Find where the given text appears and provide that cell's center as (x, y) coordinate. 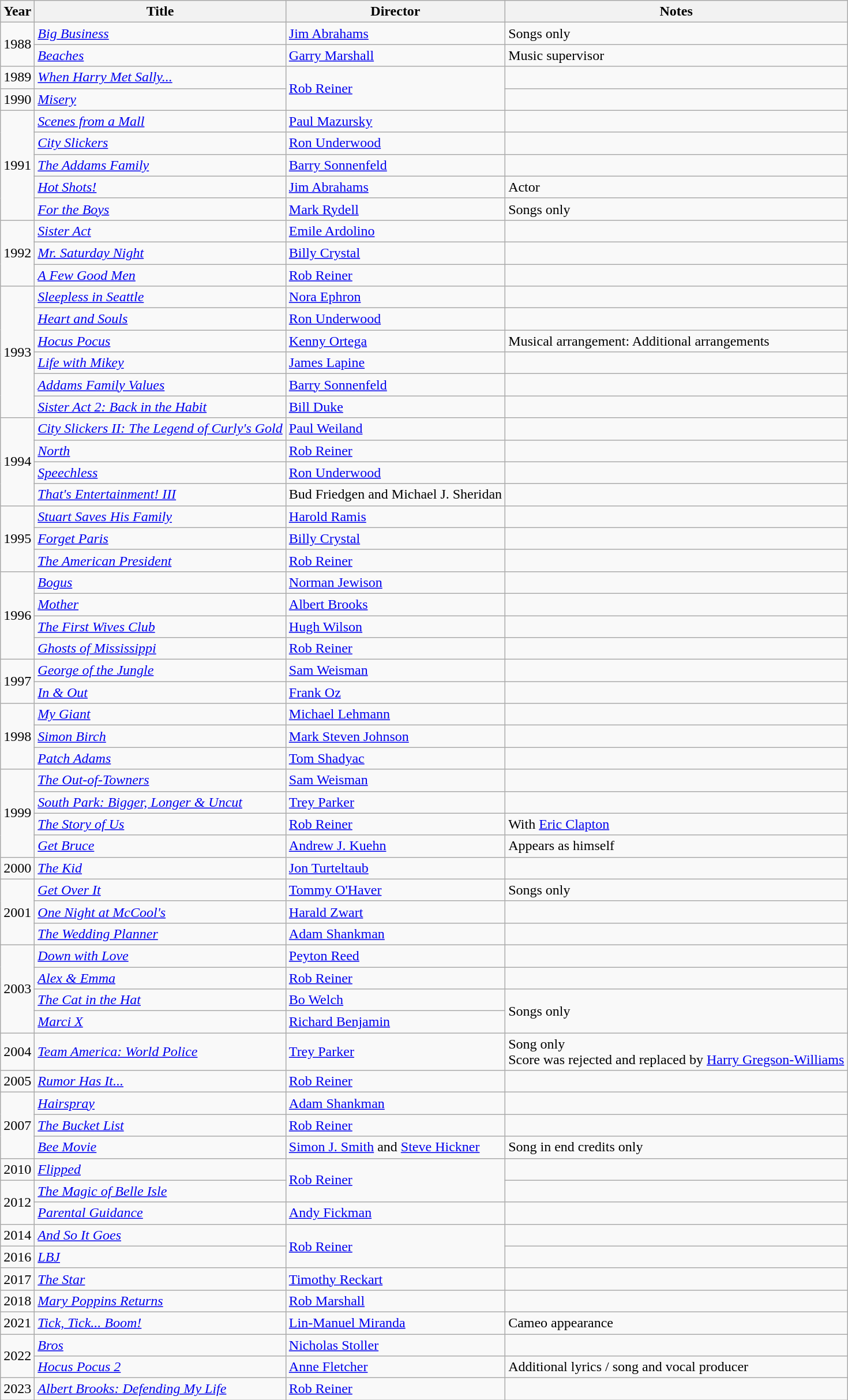
My Giant (160, 714)
City Slickers II: The Legend of Curly's Gold (160, 429)
Music supervisor (676, 55)
Big Business (160, 33)
1995 (17, 538)
Stuart Saves His Family (160, 516)
Michael Lehmann (395, 714)
George of the Jungle (160, 671)
Sleepless in Seattle (160, 297)
1991 (17, 165)
Lin-Manuel Miranda (395, 1323)
Nora Ephron (395, 297)
Heart and Souls (160, 319)
Peyton Reed (395, 956)
North (160, 451)
2016 (17, 1257)
2003 (17, 989)
Sister Act 2: Back in the Habit (160, 407)
The Kid (160, 868)
2021 (17, 1323)
2012 (17, 1202)
Director (395, 12)
One Night at McCool's (160, 912)
The Magic of Belle Isle (160, 1191)
Hugh Wilson (395, 626)
With Eric Clapton (676, 824)
Paul Weiland (395, 429)
2023 (17, 1389)
1989 (17, 77)
Forget Paris (160, 538)
2010 (17, 1169)
Scenes from a Mall (160, 121)
2022 (17, 1356)
Alex & Emma (160, 978)
Tommy O'Haver (395, 890)
2018 (17, 1301)
The First Wives Club (160, 626)
Garry Marshall (395, 55)
Cameo appearance (676, 1323)
Emile Ardolino (395, 231)
Patch Adams (160, 758)
1990 (17, 99)
Get Bruce (160, 846)
Addams Family Values (160, 385)
The Star (160, 1279)
Rob Marshall (395, 1301)
Beaches (160, 55)
2005 (17, 1081)
Paul Mazursky (395, 121)
1996 (17, 615)
Rumor Has It... (160, 1081)
Bogus (160, 582)
Mark Rydell (395, 209)
Simon J. Smith and Steve Hickner (395, 1147)
The Bucket List (160, 1125)
Andrew J. Kuehn (395, 846)
Bee Movie (160, 1147)
1997 (17, 682)
Norman Jewison (395, 582)
Title (160, 12)
Mr. Saturday Night (160, 253)
Nicholas Stoller (395, 1345)
Mark Steven Johnson (395, 736)
Additional lyrics / song and vocal producer (676, 1367)
Misery (160, 99)
LBJ (160, 1257)
Tick, Tick... Boom! (160, 1323)
Albert Brooks: Defending My Life (160, 1389)
Albert Brooks (395, 604)
Hot Shots! (160, 187)
Anne Fletcher (395, 1367)
Song only Score was rejected and replaced by Harry Gregson-Williams (676, 1051)
Appears as himself (676, 846)
The Story of Us (160, 824)
Ghosts of Mississippi (160, 649)
Hocus Pocus 2 (160, 1367)
And So It Goes (160, 1235)
1998 (17, 736)
Hocus Pocus (160, 341)
The Addams Family (160, 165)
The American President (160, 560)
Life with Mikey (160, 363)
2001 (17, 912)
Harold Ramis (395, 516)
1994 (17, 462)
Flipped (160, 1169)
Timothy Reckart (395, 1279)
The Cat in the Hat (160, 1000)
Simon Birch (160, 736)
Hairspray (160, 1103)
Parental Guidance (160, 1213)
1988 (17, 44)
Mary Poppins Returns (160, 1301)
Notes (676, 12)
1993 (17, 352)
When Harry Met Sally... (160, 77)
Marci X (160, 1022)
Actor (676, 187)
Tom Shadyac (395, 758)
Frank Oz (395, 692)
Bo Welch (395, 1000)
2007 (17, 1125)
Speechless (160, 473)
2004 (17, 1051)
The Wedding Planner (160, 934)
In & Out (160, 692)
The Out-of-Towners (160, 780)
Richard Benjamin (395, 1022)
City Slickers (160, 143)
Sister Act (160, 231)
Bud Friedgen and Michael J. Sheridan (395, 495)
Bros (160, 1345)
Get Over It (160, 890)
That's Entertainment! III (160, 495)
Andy Fickman (395, 1213)
Mother (160, 604)
2014 (17, 1235)
1999 (17, 813)
Team America: World Police (160, 1051)
South Park: Bigger, Longer & Uncut (160, 802)
Jon Turteltaub (395, 868)
1992 (17, 253)
For the Boys (160, 209)
A Few Good Men (160, 275)
Year (17, 12)
Down with Love (160, 956)
Kenny Ortega (395, 341)
Harald Zwart (395, 912)
Song in end credits only (676, 1147)
2017 (17, 1279)
James Lapine (395, 363)
Bill Duke (395, 407)
Musical arrangement: Additional arrangements (676, 341)
2000 (17, 868)
